Provide the [X, Y] coordinate of the cell's center where the given text is located.  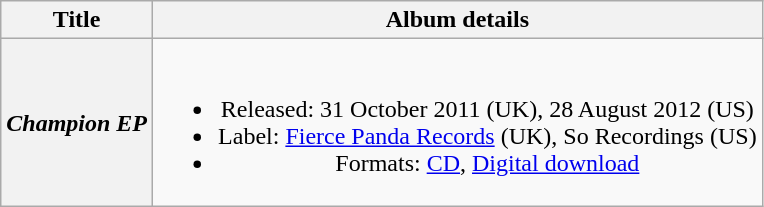
Champion EP [77, 122]
Released: 31 October 2011 (UK), 28 August 2012 (US)Label: Fierce Panda Records (UK), So Recordings (US)Formats: CD, Digital download [458, 122]
Title [77, 20]
Album details [458, 20]
